Determine the [X, Y] coordinate at the center of the cell enclosing the given text.  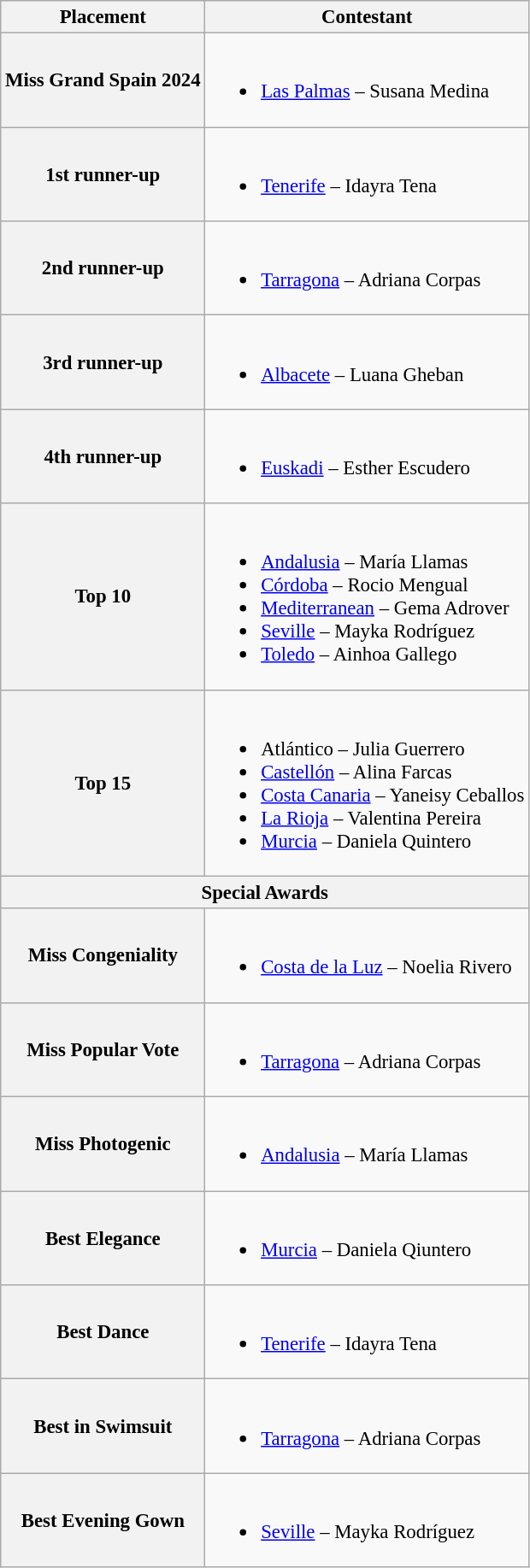
Best Elegance [103, 1238]
Top 15 [103, 783]
Placement [103, 17]
2nd runner-up [103, 268]
Contestant [368, 17]
Albacete – Luana Gheban [368, 362]
Miss Photogenic [103, 1144]
Seville – Mayka Rodríguez [368, 1520]
Miss Congeniality [103, 955]
Costa de la Luz – Noelia Rivero [368, 955]
4th runner-up [103, 456]
Euskadi – Esther Escudero [368, 456]
Andalusia – María Llamas [368, 1144]
Murcia – Daniela Qiuntero [368, 1238]
Las Palmas – Susana Medina [368, 80]
Atlántico – Julia GuerreroCastellón – Alina FarcasCosta Canaria – Yaneisy CeballosLa Rioja – Valentina PereiraMurcia – Daniela Quintero [368, 783]
Best Dance [103, 1332]
Top 10 [103, 596]
Andalusia – María LlamasCórdoba – Rocio MengualMediterranean – Gema AdroverSeville – Mayka RodríguezToledo – Ainhoa Gallego [368, 596]
Special Awards [265, 893]
Miss Grand Spain 2024 [103, 80]
Best Evening Gown [103, 1520]
Miss Popular Vote [103, 1049]
1st runner-up [103, 174]
Best in Swimsuit [103, 1426]
3rd runner-up [103, 362]
